For the text-containing cell, return its midpoint in (x, y) coordinate format. 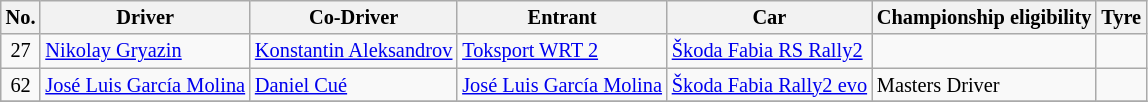
Driver (145, 17)
Konstantin Aleksandrov (354, 51)
62 (21, 85)
Škoda Fabia Rally2 evo (770, 85)
Nikolay Gryazin (145, 51)
Co-Driver (354, 17)
Toksport WRT 2 (562, 51)
Masters Driver (984, 85)
Škoda Fabia RS Rally2 (770, 51)
Daniel Cué (354, 85)
Tyre (1121, 17)
Car (770, 17)
Championship eligibility (984, 17)
No. (21, 17)
27 (21, 51)
Entrant (562, 17)
